Identify which cell holds the provided text, then report its (X, Y) central coordinate. 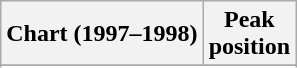
Peakposition (249, 34)
Chart (1997–1998) (102, 34)
